For the text-containing cell, return its midpoint in (x, y) coordinate format. 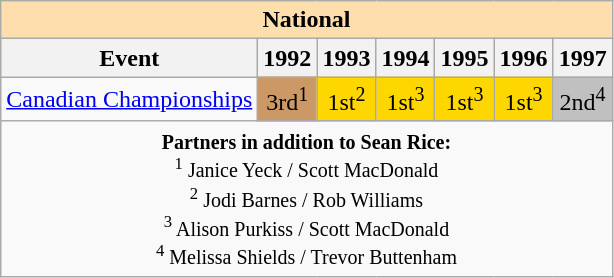
1st2 (346, 100)
2nd4 (582, 100)
Event (130, 58)
1995 (464, 58)
1993 (346, 58)
1996 (524, 58)
Canadian Championships (130, 100)
1997 (582, 58)
National (306, 20)
3rd1 (288, 100)
1994 (406, 58)
1992 (288, 58)
